Determine the (x, y) coordinate at the center of the cell enclosing the given text.  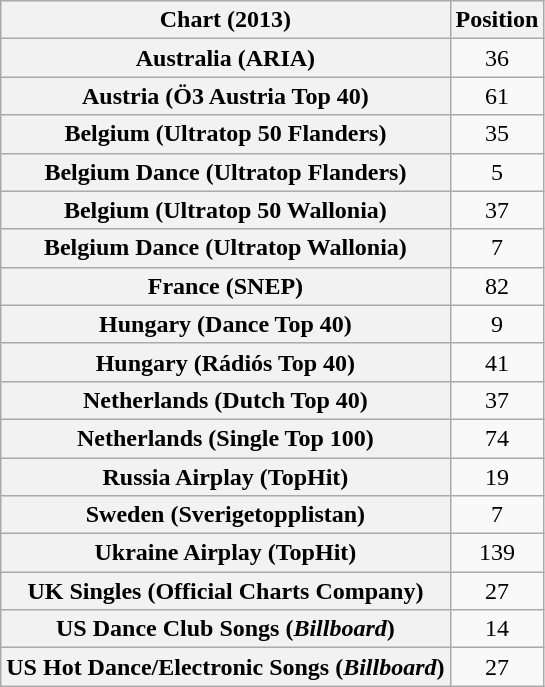
82 (497, 286)
Austria (Ö3 Austria Top 40) (226, 96)
US Dance Club Songs (Billboard) (226, 629)
Chart (2013) (226, 20)
74 (497, 438)
61 (497, 96)
41 (497, 362)
139 (497, 553)
36 (497, 58)
Position (497, 20)
Australia (ARIA) (226, 58)
Belgium (Ultratop 50 Wallonia) (226, 210)
19 (497, 477)
9 (497, 324)
UK Singles (Official Charts Company) (226, 591)
14 (497, 629)
Hungary (Rádiós Top 40) (226, 362)
France (SNEP) (226, 286)
US Hot Dance/Electronic Songs (Billboard) (226, 667)
Russia Airplay (TopHit) (226, 477)
Belgium Dance (Ultratop Wallonia) (226, 248)
Sweden (Sverigetopplistan) (226, 515)
Belgium (Ultratop 50 Flanders) (226, 134)
Netherlands (Dutch Top 40) (226, 400)
Netherlands (Single Top 100) (226, 438)
Belgium Dance (Ultratop Flanders) (226, 172)
5 (497, 172)
35 (497, 134)
Ukraine Airplay (TopHit) (226, 553)
Hungary (Dance Top 40) (226, 324)
